Search for the cell housing the specified text and yield its [x, y] center coordinate. 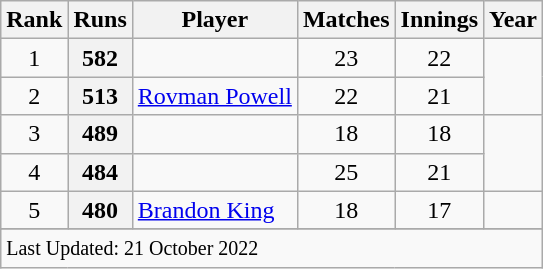
Year [514, 20]
Last Updated: 21 October 2022 [272, 248]
582 [100, 58]
Runs [100, 20]
Matches [346, 20]
17 [439, 210]
Rovman Powell [214, 96]
23 [346, 58]
3 [34, 134]
484 [100, 172]
Player [214, 20]
513 [100, 96]
489 [100, 134]
Rank [34, 20]
Innings [439, 20]
480 [100, 210]
5 [34, 210]
4 [34, 172]
1 [34, 58]
25 [346, 172]
Brandon King [214, 210]
2 [34, 96]
